Extract the (x, y) coordinate from the center of the cell holding the provided text.  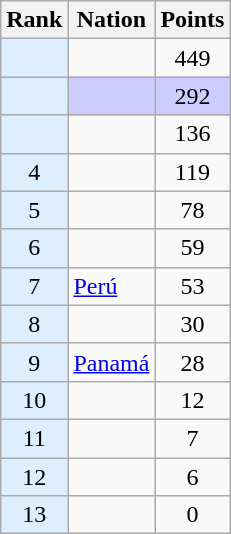
13 (34, 515)
449 (192, 58)
11 (34, 438)
53 (192, 286)
4 (34, 172)
Points (192, 20)
8 (34, 324)
136 (192, 134)
5 (34, 210)
78 (192, 210)
9 (34, 362)
28 (192, 362)
30 (192, 324)
Rank (34, 20)
Panamá (112, 362)
10 (34, 400)
0 (192, 515)
119 (192, 172)
59 (192, 248)
292 (192, 96)
Nation (112, 20)
Perú (112, 286)
